Identify which cell holds the provided text, then report its [x, y] central coordinate. 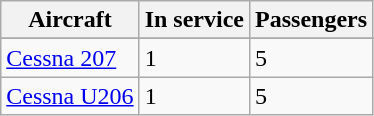
Cessna U206 [70, 96]
Aircraft [70, 20]
Passengers [312, 20]
In service [194, 20]
Cessna 207 [70, 58]
